Provide the [X, Y] coordinate of the cell's center where the given text is located.  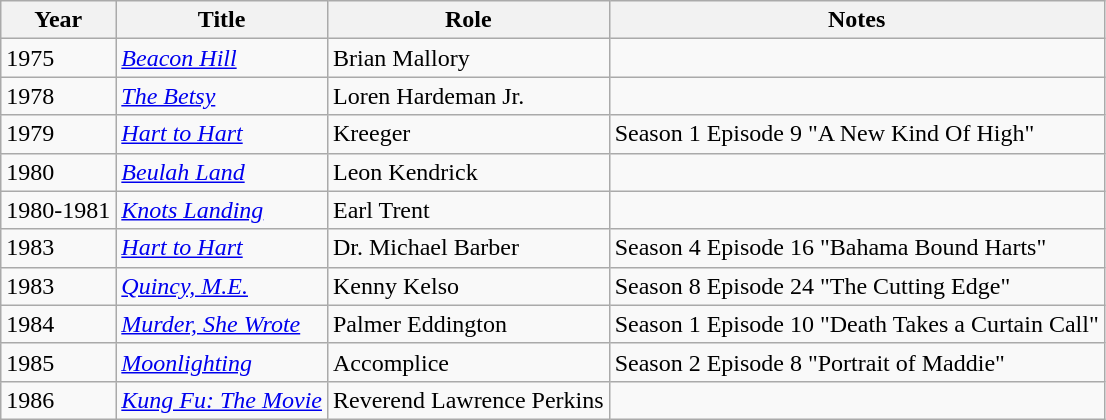
Kreeger [468, 134]
Season 2 Episode 8 "Portrait of Maddie" [856, 362]
1975 [58, 58]
Year [58, 20]
The Betsy [222, 96]
Reverend Lawrence Perkins [468, 400]
Quincy, M.E. [222, 286]
Moonlighting [222, 362]
1985 [58, 362]
Title [222, 20]
Brian Mallory [468, 58]
1980-1981 [58, 210]
Leon Kendrick [468, 172]
1980 [58, 172]
Earl Trent [468, 210]
Season 8 Episode 24 "The Cutting Edge" [856, 286]
1984 [58, 324]
Season 1 Episode 9 "A New Kind Of High" [856, 134]
Role [468, 20]
1986 [58, 400]
Dr. Michael Barber [468, 248]
Kenny Kelso [468, 286]
Knots Landing [222, 210]
Accomplice [468, 362]
Loren Hardeman Jr. [468, 96]
Beacon Hill [222, 58]
1979 [58, 134]
Palmer Eddington [468, 324]
1978 [58, 96]
Beulah Land [222, 172]
Season 4 Episode 16 "Bahama Bound Harts" [856, 248]
Season 1 Episode 10 "Death Takes a Curtain Call" [856, 324]
Murder, She Wrote [222, 324]
Notes [856, 20]
Kung Fu: The Movie [222, 400]
